Provide the [x, y] coordinate of the cell's center where the given text is located.  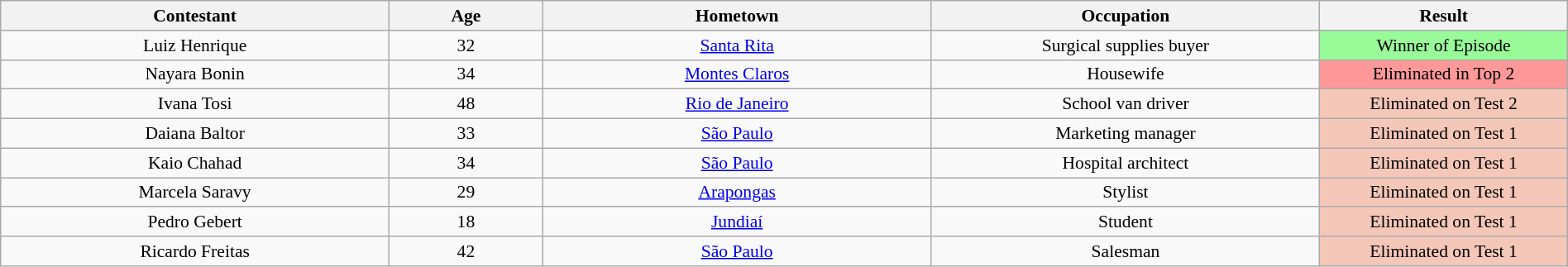
Marketing manager [1126, 134]
Rio de Janeiro [737, 104]
48 [466, 104]
Age [466, 16]
Luiz Henrique [195, 45]
Eliminated on Test 2 [1444, 104]
Hospital architect [1126, 163]
Contestant [195, 16]
Kaio Chahad [195, 163]
29 [466, 193]
Stylist [1126, 193]
Arapongas [737, 193]
Jundiaí [737, 222]
Occupation [1126, 16]
32 [466, 45]
Surgical supplies buyer [1126, 45]
Hometown [737, 16]
Ricardo Freitas [195, 251]
Marcela Saravy [195, 193]
42 [466, 251]
Eliminated in Top 2 [1444, 74]
Salesman [1126, 251]
Housewife [1126, 74]
Montes Claros [737, 74]
Result [1444, 16]
Pedro Gebert [195, 222]
Daiana Baltor [195, 134]
Winner of Episode [1444, 45]
Santa Rita [737, 45]
Student [1126, 222]
33 [466, 134]
18 [466, 222]
Nayara Bonin [195, 74]
School van driver [1126, 104]
Ivana Tosi [195, 104]
